From the cell containing the given text, extract its center point as [x, y] coordinate. 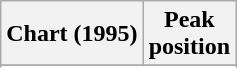
Chart (1995) [72, 34]
Peakposition [189, 34]
